From the cell containing the given text, extract its center point as [x, y] coordinate. 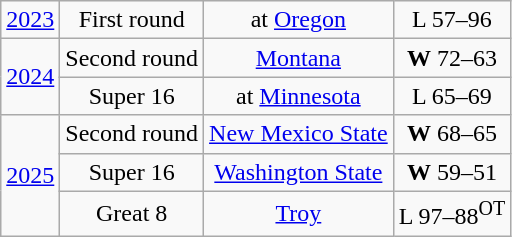
New Mexico State [299, 134]
at Oregon [299, 20]
2024 [30, 77]
Troy [299, 214]
L 97–88OT [452, 214]
W 59–51 [452, 172]
Great 8 [132, 214]
at Minnesota [299, 96]
2025 [30, 176]
L 65–69 [452, 96]
W 72–63 [452, 58]
W 68–65 [452, 134]
Montana [299, 58]
2023 [30, 20]
Washington State [299, 172]
L 57–96 [452, 20]
First round [132, 20]
